Return the [X, Y] coordinate for the center point of the cell that contains the specified text.  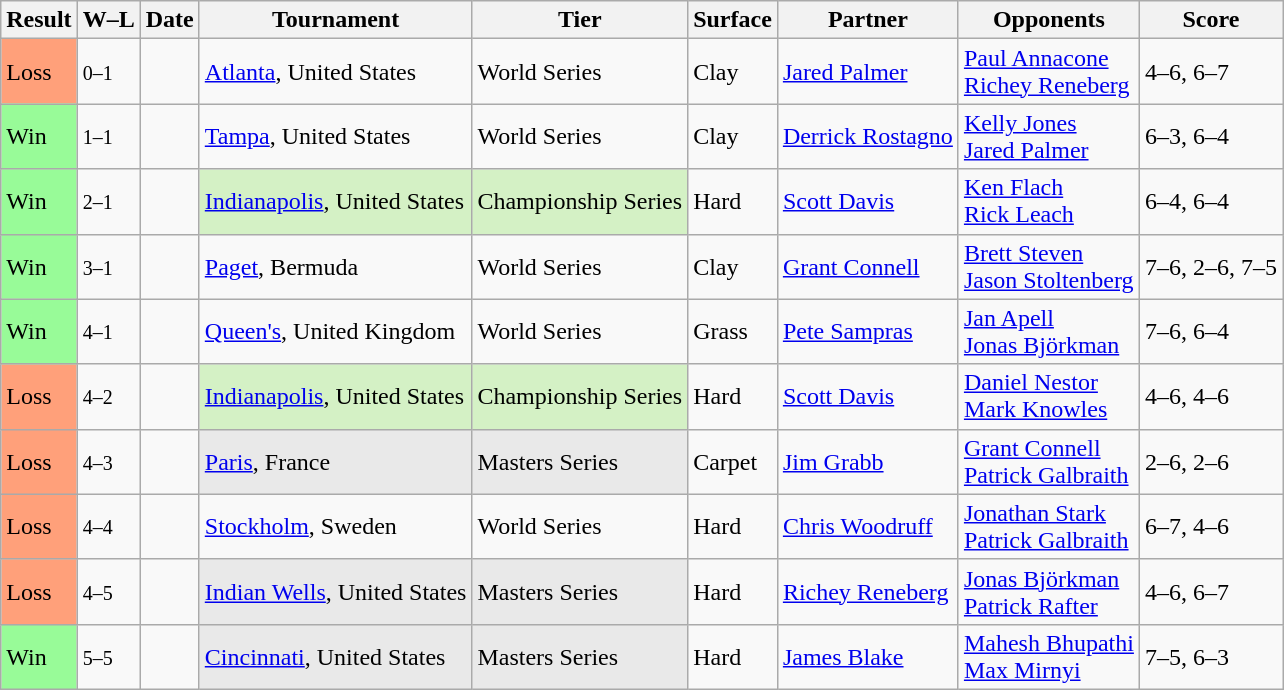
4–1 [108, 332]
1–1 [108, 136]
Surface [733, 20]
6–7, 4–6 [1210, 526]
7–6, 6–4 [1210, 332]
James Blake [868, 656]
Queen's, United Kingdom [336, 332]
Tournament [336, 20]
0–1 [108, 72]
Derrick Rostagno [868, 136]
4–5 [108, 592]
Cincinnati, United States [336, 656]
Jonathan Stark Patrick Galbraith [1048, 526]
4–3 [108, 462]
6–3, 6–4 [1210, 136]
Jonas Björkman Patrick Rafter [1048, 592]
Jan Apell Jonas Björkman [1048, 332]
Tier [580, 20]
5–5 [108, 656]
Pete Sampras [868, 332]
4–4 [108, 526]
Carpet [733, 462]
Paris, France [336, 462]
Date [170, 20]
6–4, 6–4 [1210, 202]
Indian Wells, United States [336, 592]
4–2 [108, 396]
Mahesh Bhupathi Max Mirnyi [1048, 656]
Richey Reneberg [868, 592]
Chris Woodruff [868, 526]
Jim Grabb [868, 462]
3–1 [108, 266]
Daniel Nestor Mark Knowles [1048, 396]
2–6, 2–6 [1210, 462]
Ken Flach Rick Leach [1048, 202]
Atlanta, United States [336, 72]
Grant Connell [868, 266]
Brett Steven Jason Stoltenberg [1048, 266]
Paul Annacone Richey Reneberg [1048, 72]
Tampa, United States [336, 136]
Opponents [1048, 20]
7–5, 6–3 [1210, 656]
Stockholm, Sweden [336, 526]
Partner [868, 20]
4–6, 4–6 [1210, 396]
Grass [733, 332]
7–6, 2–6, 7–5 [1210, 266]
2–1 [108, 202]
Score [1210, 20]
Jared Palmer [868, 72]
Kelly Jones Jared Palmer [1048, 136]
W–L [108, 20]
Result [39, 20]
Grant Connell Patrick Galbraith [1048, 462]
Paget, Bermuda [336, 266]
